Pinpoint the cell where the given text exists, returning its [X, Y] midpoint coordinate. 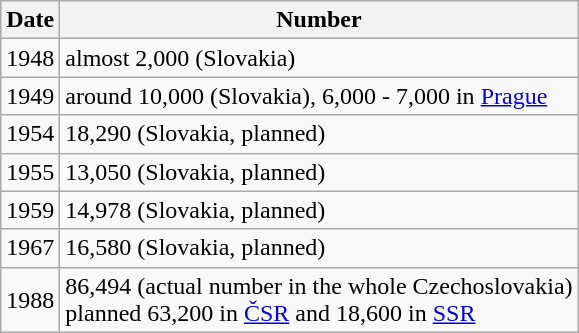
around 10,000 (Slovakia), 6,000 - 7,000 in Prague [319, 96]
Number [319, 20]
1949 [30, 96]
1967 [30, 248]
16,580 (Slovakia, planned) [319, 248]
1948 [30, 58]
13,050 (Slovakia, planned) [319, 172]
1955 [30, 172]
1959 [30, 210]
Date [30, 20]
1988 [30, 300]
18,290 (Slovakia, planned) [319, 134]
1954 [30, 134]
14,978 (Slovakia, planned) [319, 210]
86,494 (actual number in the whole Czechoslovakia) planned 63,200 in ČSR and 18,600 in SSR [319, 300]
almost 2,000 (Slovakia) [319, 58]
